Provide the (x, y) coordinate of the cell's center where the given text is located.  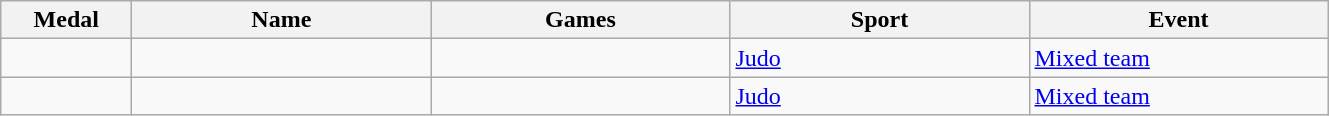
Games (580, 20)
Medal (66, 20)
Sport (880, 20)
Event (1178, 20)
Name (282, 20)
